Locate the cell with the specified text and output its [x, y] center coordinate. 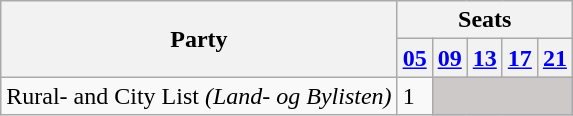
17 [520, 58]
13 [484, 58]
21 [554, 58]
Party [199, 39]
1 [414, 96]
05 [414, 58]
Seats [484, 20]
09 [450, 58]
Rural- and City List (Land- og Bylisten) [199, 96]
